Provide the (X, Y) coordinate of the cell's center where the given text is located.  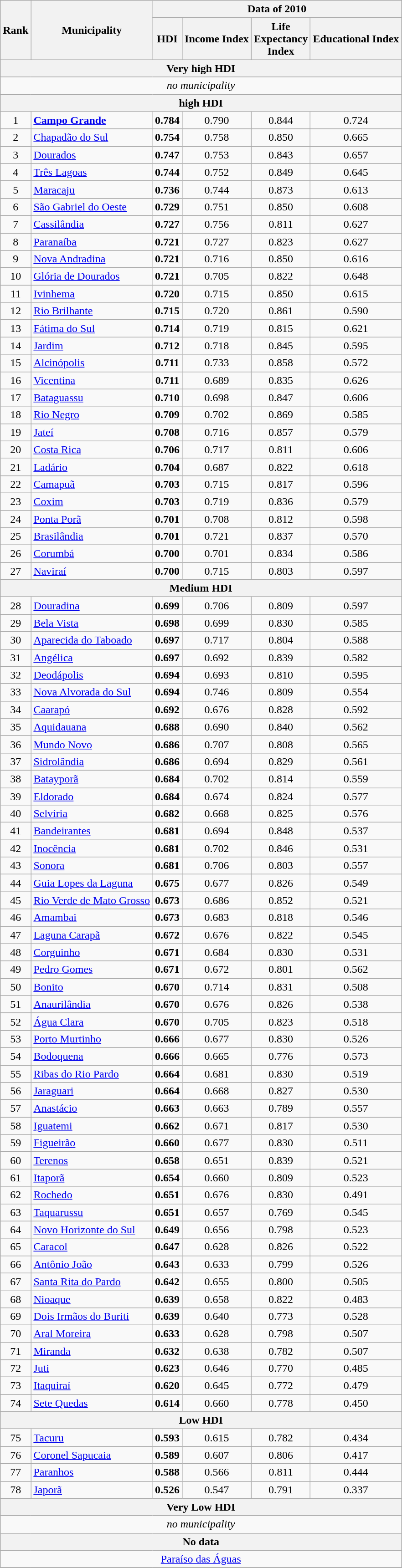
0.754 (167, 138)
Glória de Dourados (92, 276)
Ladário (92, 467)
29 (15, 623)
66 (15, 1264)
0.593 (167, 1438)
Selvíria (92, 814)
32 (15, 675)
Corguinho (92, 952)
16 (15, 380)
0.769 (281, 1212)
0.690 (217, 727)
0.773 (281, 1316)
19 (15, 432)
Sonora (92, 866)
0.570 (356, 536)
0.522 (356, 1247)
0.519 (356, 1073)
0.638 (217, 1351)
Bataguassu (92, 398)
0.683 (217, 918)
Juti (92, 1369)
0.756 (217, 224)
0.847 (281, 398)
14 (15, 346)
0.834 (281, 554)
0.565 (356, 744)
Dourados (92, 155)
Paranhos (92, 1472)
Vicentina (92, 380)
Educational Index (356, 39)
Rio Verde de Mato Grosso (92, 900)
0.843 (281, 155)
11 (15, 294)
0.828 (281, 710)
73 (15, 1386)
26 (15, 554)
0.632 (167, 1351)
74 (15, 1403)
42 (15, 848)
0.791 (281, 1490)
0.693 (217, 675)
0.646 (217, 1369)
0.818 (281, 918)
Corumbá (92, 554)
0.648 (356, 276)
8 (15, 242)
Dois Irmãos do Buriti (92, 1316)
0.707 (217, 744)
0.537 (356, 831)
0.485 (356, 1369)
0.770 (281, 1369)
57 (15, 1108)
Angélica (92, 658)
Ponta Porã (92, 519)
0.528 (356, 1316)
Naviraí (92, 571)
55 (15, 1073)
0.643 (167, 1264)
0.613 (356, 189)
Iguatemi (92, 1126)
0.831 (281, 987)
0.561 (356, 761)
0.511 (356, 1143)
Pedro Gomes (92, 970)
77 (15, 1472)
0.675 (167, 883)
0.642 (167, 1282)
24 (15, 519)
0.837 (281, 536)
Costa Rica (92, 449)
Alcinópolis (92, 363)
51 (15, 1004)
Porto Murtinho (92, 1039)
Água Clara (92, 1021)
0.614 (167, 1403)
50 (15, 987)
0.704 (167, 467)
0.825 (281, 814)
0.687 (217, 467)
Laguna Carapã (92, 935)
Sete Quedas (92, 1403)
23 (15, 501)
0.417 (356, 1455)
Figueirão (92, 1143)
0.845 (281, 346)
59 (15, 1143)
0.827 (281, 1091)
0.592 (356, 710)
35 (15, 727)
0.844 (281, 120)
Bonito (92, 987)
0.620 (167, 1386)
0.790 (217, 120)
49 (15, 970)
0.810 (281, 675)
17 (15, 398)
0.846 (281, 848)
0.849 (281, 172)
Aquidauana (92, 727)
Deodápolis (92, 675)
0.586 (356, 554)
52 (15, 1021)
Batayporã (92, 779)
0.483 (356, 1299)
33 (15, 692)
0.804 (281, 640)
LifeExpectancyIndex (281, 39)
1 (15, 120)
78 (15, 1490)
Novo Horizonte do Sul (92, 1230)
53 (15, 1039)
72 (15, 1369)
0.858 (281, 363)
0.689 (217, 380)
Data of 2010 (277, 9)
28 (15, 606)
Jardim (92, 346)
Bandeirantes (92, 831)
43 (15, 866)
0.647 (167, 1247)
0.538 (356, 1004)
3 (15, 155)
21 (15, 467)
12 (15, 311)
0.836 (281, 501)
71 (15, 1351)
Itaquiraí (92, 1386)
0.747 (167, 155)
0.450 (356, 1403)
Paraíso das Águas (201, 1559)
0.662 (167, 1126)
0.621 (356, 328)
0.814 (281, 779)
Anastácio (92, 1108)
0.815 (281, 328)
0.608 (356, 207)
Ivinhema (92, 294)
0.444 (356, 1472)
0.559 (356, 779)
75 (15, 1438)
Fátima do Sul (92, 328)
0.789 (281, 1108)
0.618 (356, 467)
Municipality (92, 30)
0.712 (167, 346)
Miranda (92, 1351)
68 (15, 1299)
Santa Rita do Pardo (92, 1282)
0.434 (356, 1438)
Itaporã (92, 1178)
0.746 (217, 692)
Paranaíba (92, 242)
Sidrolândia (92, 761)
5 (15, 189)
0.573 (356, 1056)
0.861 (281, 311)
61 (15, 1178)
18 (15, 415)
0.596 (356, 484)
0.729 (167, 207)
0.733 (217, 363)
0.808 (281, 744)
58 (15, 1126)
Três Lagoas (92, 172)
Bela Vista (92, 623)
20 (15, 449)
0.656 (217, 1230)
0.772 (281, 1386)
0.778 (281, 1403)
Inocência (92, 848)
4 (15, 172)
0.724 (356, 120)
0.758 (217, 138)
76 (15, 1455)
0.549 (356, 883)
0.623 (167, 1369)
Mundo Novo (92, 744)
41 (15, 831)
Guia Lopes da Laguna (92, 883)
Campo Grande (92, 120)
31 (15, 658)
0.576 (356, 814)
Anaurilândia (92, 1004)
0.479 (356, 1386)
0.736 (167, 189)
0.829 (281, 761)
HDI (167, 39)
Cassilândia (92, 224)
0.566 (217, 1472)
Rochedo (92, 1195)
0.840 (281, 727)
13 (15, 328)
Income Index (217, 39)
Tacuru (92, 1438)
0.337 (356, 1490)
2 (15, 138)
Rio Negro (92, 415)
Eldorado (92, 797)
0.546 (356, 918)
0.848 (281, 831)
Rio Brilhante (92, 311)
0.589 (167, 1455)
No data (201, 1542)
Nova Andradina (92, 259)
7 (15, 224)
Amambai (92, 918)
Camapuã (92, 484)
0.801 (281, 970)
0.626 (356, 380)
60 (15, 1160)
Medium HDI (201, 588)
15 (15, 363)
0.709 (167, 415)
64 (15, 1230)
22 (15, 484)
0.674 (217, 797)
69 (15, 1316)
Caracol (92, 1247)
0.753 (217, 155)
48 (15, 952)
Douradina (92, 606)
Japorã (92, 1490)
0.649 (167, 1230)
Brasilândia (92, 536)
Very high HDI (201, 68)
0.554 (356, 692)
54 (15, 1056)
34 (15, 710)
0.616 (356, 259)
0.776 (281, 1056)
0.873 (281, 189)
0.577 (356, 797)
Rank (15, 30)
0.654 (167, 1178)
0.857 (281, 432)
Low HDI (201, 1420)
45 (15, 900)
0.710 (167, 398)
Nioaque (92, 1299)
Aparecida do Taboado (92, 640)
37 (15, 761)
70 (15, 1333)
0.784 (167, 120)
27 (15, 571)
Nova Alvorada do Sul (92, 692)
0.688 (167, 727)
São Gabriel do Oeste (92, 207)
Ribas do Rio Pardo (92, 1073)
0.835 (281, 380)
Chapadão do Sul (92, 138)
67 (15, 1282)
0.751 (217, 207)
0.640 (217, 1316)
0.491 (356, 1195)
65 (15, 1247)
Coronel Sapucaia (92, 1455)
Jateí (92, 432)
0.505 (356, 1282)
0.607 (217, 1455)
0.572 (356, 363)
Antônio João (92, 1264)
Aral Moreira (92, 1333)
Jaraguari (92, 1091)
0.598 (356, 519)
0.869 (281, 415)
0.582 (356, 658)
0.682 (167, 814)
0.800 (281, 1282)
36 (15, 744)
10 (15, 276)
Terenos (92, 1160)
30 (15, 640)
0.752 (217, 172)
0.518 (356, 1021)
44 (15, 883)
56 (15, 1091)
0.547 (217, 1490)
0.852 (281, 900)
Taquarussu (92, 1212)
Maracaju (92, 189)
40 (15, 814)
0.508 (356, 987)
Very Low HDI (201, 1507)
38 (15, 779)
Coxim (92, 501)
6 (15, 207)
0.824 (281, 797)
0.590 (356, 311)
46 (15, 918)
9 (15, 259)
25 (15, 536)
Caarapó (92, 710)
0.655 (217, 1282)
63 (15, 1212)
47 (15, 935)
high HDI (201, 103)
39 (15, 797)
Bodoquena (92, 1056)
0.799 (281, 1264)
0.812 (281, 519)
0.806 (281, 1455)
62 (15, 1195)
0.718 (217, 346)
